Identify which cell holds the provided text, then report its (X, Y) central coordinate. 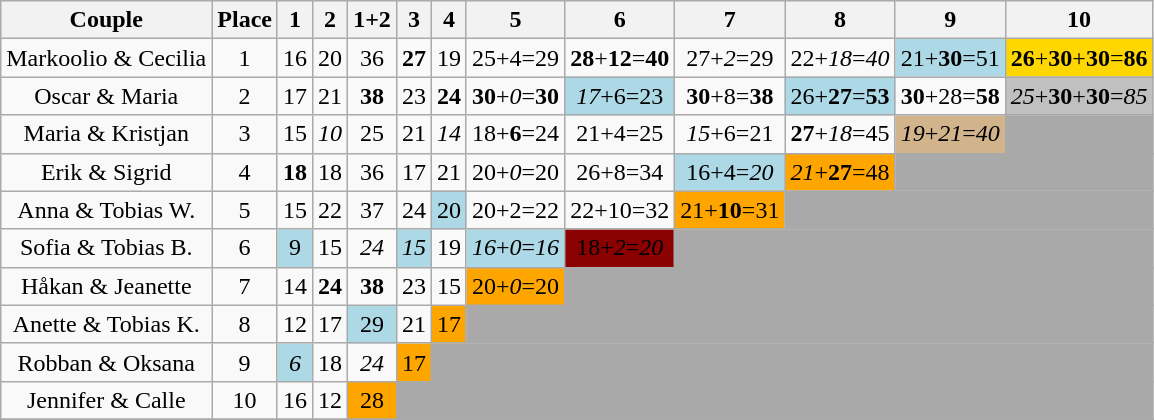
27 (414, 58)
22+18=40 (840, 58)
Anna & Tobias W. (106, 210)
21+30=51 (950, 58)
27+2=29 (730, 58)
Erik & Sigrid (106, 172)
20+2=22 (515, 210)
16+4=20 (730, 172)
30+28=58 (950, 96)
21+4=25 (620, 134)
28+12=40 (620, 58)
Maria & Kristjan (106, 134)
26+8=34 (620, 172)
29 (372, 324)
Oscar & Maria (106, 96)
28 (372, 400)
17+6=23 (620, 96)
25+30+30=85 (1079, 96)
Håkan & Jeanette (106, 286)
Robban & Oksana (106, 362)
26+30+30=86 (1079, 58)
26+27=53 (840, 96)
Place (245, 20)
Couple (106, 20)
25 (372, 134)
30+8=38 (730, 96)
21+10=31 (730, 210)
22 (330, 210)
Jennifer & Calle (106, 400)
Anette & Tobias K. (106, 324)
25+4=29 (515, 58)
18+2=20 (620, 248)
19+21=40 (950, 134)
22+10=32 (620, 210)
18+6=24 (515, 134)
Sofia & Tobias B. (106, 248)
Markoolio & Cecilia (106, 58)
15+6=21 (730, 134)
27+18=45 (840, 134)
37 (372, 210)
16+0=16 (515, 248)
30+0=30 (515, 96)
1+2 (372, 20)
21+27=48 (840, 172)
